Identify which cell holds the provided text, then report its [x, y] central coordinate. 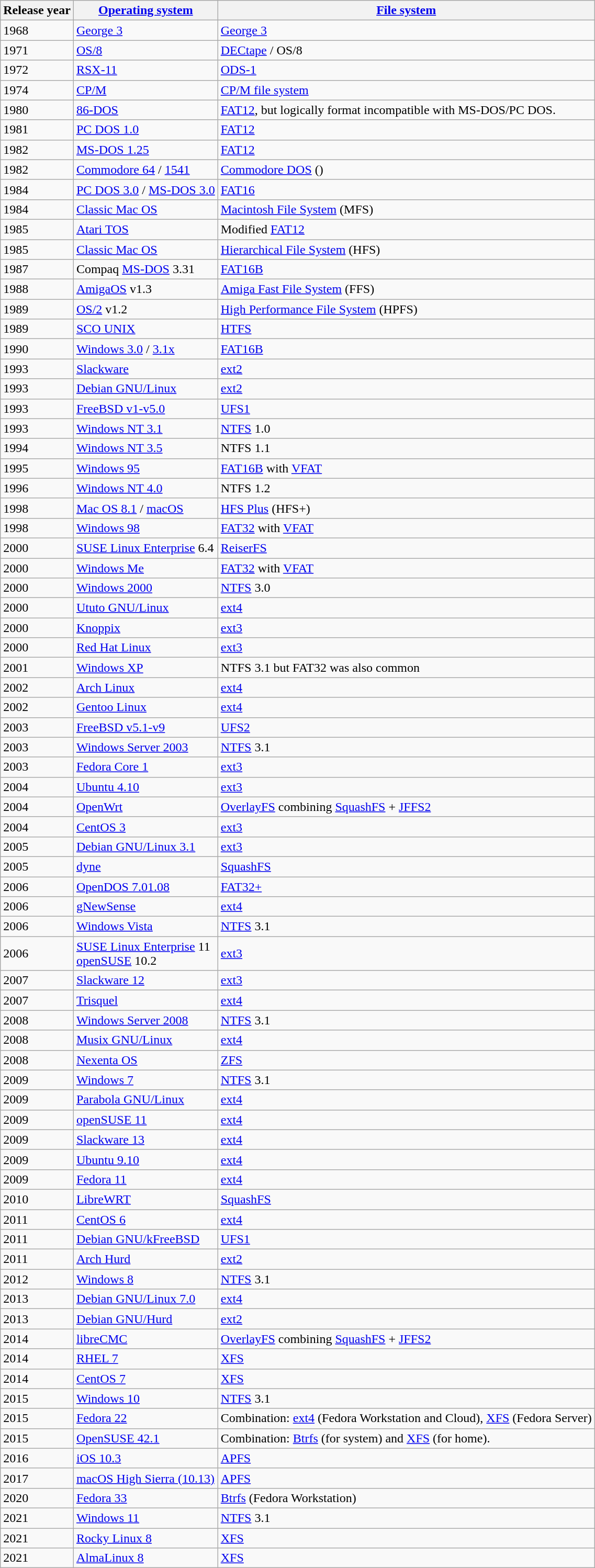
OpenSUSE 42.1 [145, 1438]
86-DOS [145, 110]
Modified FAT12 [406, 229]
Macintosh File System (MFS) [406, 209]
MS-DOS 1.25 [145, 150]
HTFS [406, 329]
Slackware [145, 369]
FreeBSD v5.1-v9 [145, 727]
RHEL 7 [145, 1359]
Combination: Btrfs (for system) and XFS (for home). [406, 1438]
Windows 10 [145, 1398]
NTFS 1.2 [406, 488]
2016 [37, 1458]
Windows 7 [145, 1080]
macOS High Sierra (10.13) [145, 1478]
Debian GNU/Hurd [145, 1319]
2017 [37, 1478]
SUSE Linux Enterprise 6.4 [145, 548]
1994 [37, 448]
File system [406, 10]
Red Hat Linux [145, 648]
Combination: ext4 (Fedora Workstation and Cloud), XFS (Fedora Server) [406, 1418]
1996 [37, 488]
Windows 11 [145, 1518]
Fedora 22 [145, 1418]
1981 [37, 130]
SCO UNIX [145, 329]
PC DOS 1.0 [145, 130]
Windows Server 2003 [145, 747]
Debian GNU/kFreeBSD [145, 1239]
Gentoo Linux [145, 707]
1980 [37, 110]
NTFS 3.0 [406, 588]
LibreWRT [145, 1199]
1974 [37, 90]
Arch Linux [145, 687]
Nexenta OS [145, 1060]
Knoppix [145, 628]
Commodore DOS () [406, 170]
Debian GNU/Linux [145, 389]
OS/2 v1.2 [145, 309]
OpenWrt [145, 807]
ODS-1 [406, 70]
Windows NT 3.1 [145, 428]
Windows 98 [145, 528]
Mac OS 8.1 / macOS [145, 508]
ZFS [406, 1060]
CP/M file system [406, 90]
NTFS 3.1 but FAT32 was also common [406, 668]
1972 [37, 70]
Btrfs (Fedora Workstation) [406, 1498]
dyne [145, 866]
Release year [37, 10]
AmigaOS v1.3 [145, 289]
Windows NT 3.5 [145, 448]
RSX-11 [145, 70]
Trisquel [145, 1000]
1971 [37, 50]
Amiga Fast File System (FFS) [406, 289]
Windows 2000 [145, 588]
CP/M [145, 90]
Ututo GNU/Linux [145, 608]
NTFS 1.1 [406, 448]
Ubuntu 4.10 [145, 787]
1968 [37, 30]
gNewSense [145, 907]
Slackware 13 [145, 1140]
Windows 95 [145, 468]
Windows Vista [145, 927]
FAT32+ [406, 887]
Hierarchical File System (HFS) [406, 250]
Arch Hurd [145, 1259]
NTFS 1.0 [406, 428]
SUSE Linux Enterprise 11openSUSE 10.2 [145, 953]
Windows NT 4.0 [145, 488]
UFS2 [406, 727]
1990 [37, 349]
libreCMC [145, 1339]
ReiserFS [406, 548]
FAT16B with VFAT [406, 468]
2010 [37, 1199]
High Performance File System (HPFS) [406, 309]
Debian GNU/Linux 7.0 [145, 1299]
Windows Me [145, 568]
Fedora 33 [145, 1498]
Windows 8 [145, 1279]
Operating system [145, 10]
iOS 10.3 [145, 1458]
Windows XP [145, 668]
Compaq MS-DOS 3.31 [145, 269]
Commodore 64 / 1541 [145, 170]
CentOS 7 [145, 1379]
Atari TOS [145, 229]
Rocky Linux 8 [145, 1538]
FreeBSD v1-v5.0 [145, 409]
openSUSE 11 [145, 1120]
Ubuntu 9.10 [145, 1159]
Windows 3.0 / 3.1x [145, 349]
Windows Server 2008 [145, 1020]
Parabola GNU/Linux [145, 1100]
HFS Plus (HFS+) [406, 508]
2001 [37, 668]
2020 [37, 1498]
OpenDOS 7.01.08 [145, 887]
Slackware 12 [145, 980]
1987 [37, 269]
Fedora 11 [145, 1179]
Musix GNU/Linux [145, 1040]
FAT16 [406, 189]
Fedora Core 1 [145, 767]
PC DOS 3.0 / MS-DOS 3.0 [145, 189]
Debian GNU/Linux 3.1 [145, 847]
OS/8 [145, 50]
CentOS 6 [145, 1220]
1988 [37, 289]
DECtape / OS/8 [406, 50]
1995 [37, 468]
2012 [37, 1279]
AlmaLinux 8 [145, 1558]
CentOS 3 [145, 827]
FAT12, but logically format incompatible with MS-DOS/PC DOS. [406, 110]
